Scan for the cell matching the given text and deliver its [X, Y] coordinate at center. 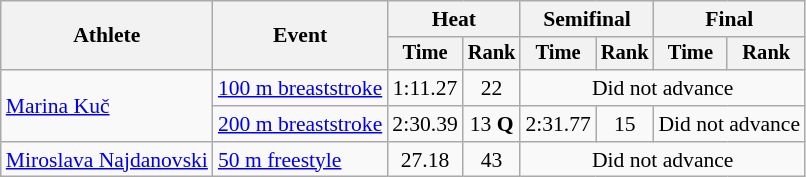
Semifinal [586, 19]
Marina Kuč [107, 106]
22 [492, 88]
200 m breaststroke [300, 124]
100 m breaststroke [300, 88]
1:11.27 [424, 88]
2:30.39 [424, 124]
15 [625, 124]
13 Q [492, 124]
2:31.77 [558, 124]
Athlete [107, 36]
Event [300, 36]
Heat [454, 19]
Final [729, 19]
